Locate the cell with the specified text and output its (x, y) center coordinate. 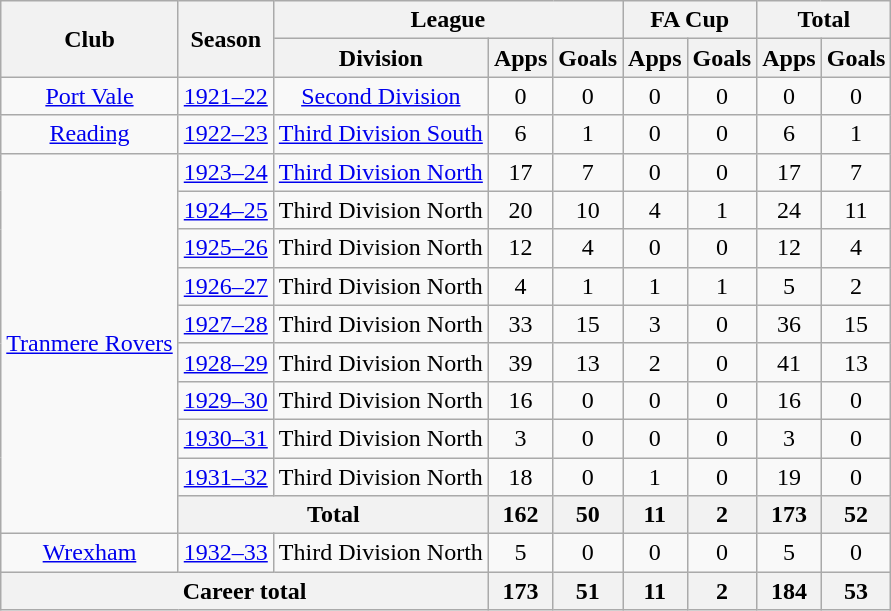
52 (856, 515)
18 (520, 477)
36 (789, 324)
FA Cup (690, 20)
10 (588, 210)
Season (226, 39)
162 (520, 515)
41 (789, 362)
League (448, 20)
51 (588, 591)
1923–24 (226, 172)
Career total (245, 591)
Reading (90, 134)
1927–28 (226, 324)
1924–25 (226, 210)
1931–32 (226, 477)
19 (789, 477)
1930–31 (226, 438)
Port Vale (90, 96)
50 (588, 515)
1925–26 (226, 248)
20 (520, 210)
Wrexham (90, 553)
33 (520, 324)
1926–27 (226, 286)
24 (789, 210)
Tranmere Rovers (90, 344)
1929–30 (226, 400)
Second Division (380, 96)
1932–33 (226, 553)
Third Division South (380, 134)
39 (520, 362)
1921–22 (226, 96)
Club (90, 39)
53 (856, 591)
Division (380, 58)
1922–23 (226, 134)
1928–29 (226, 362)
184 (789, 591)
